Determine the (x, y) coordinate at the center of the cell enclosing the given text.  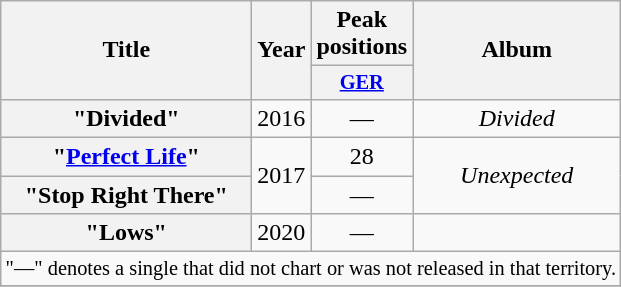
"Lows" (126, 233)
Unexpected (517, 176)
Year (282, 50)
Title (126, 50)
28 (362, 157)
2016 (282, 118)
"Divided" (126, 118)
2017 (282, 176)
"—" denotes a single that did not chart or was not released in that territory. (311, 269)
Peak positions (362, 34)
"Stop Right There" (126, 195)
Album (517, 50)
2020 (282, 233)
"Perfect Life" (126, 157)
Divided (517, 118)
GER (362, 83)
